Search for the cell housing the specified text and yield its (X, Y) center coordinate. 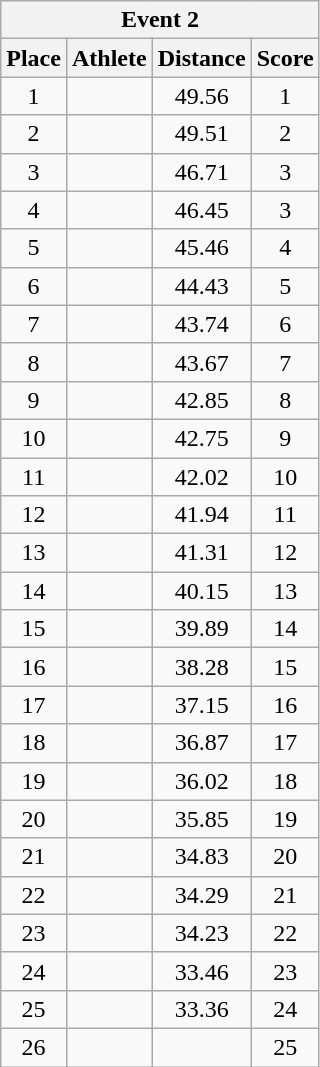
45.46 (202, 248)
26 (34, 1047)
33.46 (202, 971)
34.29 (202, 895)
44.43 (202, 286)
38.28 (202, 667)
41.31 (202, 553)
42.75 (202, 438)
41.94 (202, 515)
40.15 (202, 591)
35.85 (202, 819)
39.89 (202, 629)
36.87 (202, 743)
49.51 (202, 134)
46.45 (202, 210)
49.56 (202, 96)
36.02 (202, 781)
42.02 (202, 477)
34.83 (202, 857)
Distance (202, 58)
34.23 (202, 933)
46.71 (202, 172)
Event 2 (160, 20)
Score (285, 58)
43.67 (202, 362)
42.85 (202, 400)
33.36 (202, 1009)
Athlete (109, 58)
43.74 (202, 324)
37.15 (202, 705)
Place (34, 58)
